Find where the given text appears and provide that cell's center as [X, Y] coordinate. 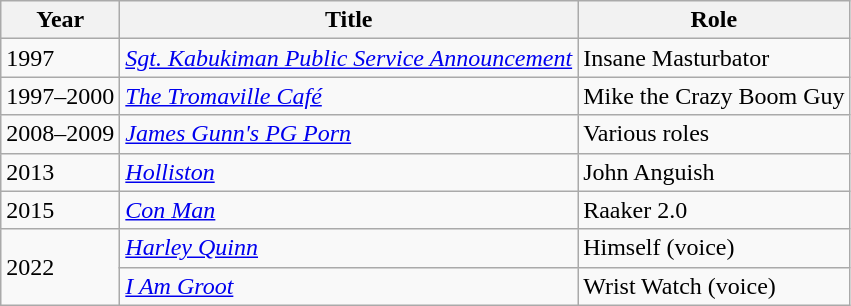
Year [60, 20]
Con Man [349, 210]
Sgt. Kabukiman Public Service Announcement [349, 58]
James Gunn's PG Porn [349, 134]
I Am Groot [349, 286]
Himself (voice) [714, 248]
Various roles [714, 134]
John Anguish [714, 172]
Harley Quinn [349, 248]
Wrist Watch (voice) [714, 286]
Role [714, 20]
Insane Masturbator [714, 58]
Title [349, 20]
Raaker 2.0 [714, 210]
2022 [60, 267]
The Tromaville Café [349, 96]
2015 [60, 210]
1997 [60, 58]
Mike the Crazy Boom Guy [714, 96]
Holliston [349, 172]
1997–2000 [60, 96]
2013 [60, 172]
2008–2009 [60, 134]
